Return [X, Y] of the center of cell containing provided text 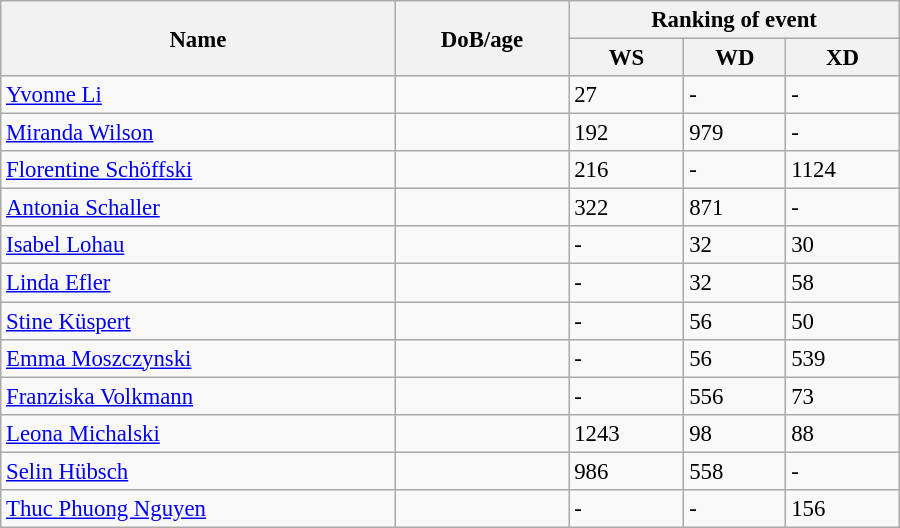
156 [842, 509]
Isabel Lohau [198, 245]
50 [842, 321]
Stine Küspert [198, 321]
558 [735, 471]
1243 [626, 433]
88 [842, 433]
Linda Efler [198, 283]
Florentine Schöffski [198, 170]
Antonia Schaller [198, 208]
XD [842, 58]
Name [198, 38]
556 [735, 396]
Leona Michalski [198, 433]
192 [626, 133]
322 [626, 208]
979 [735, 133]
58 [842, 283]
Franziska Volkmann [198, 396]
Thuc Phuong Nguyen [198, 509]
986 [626, 471]
WD [735, 58]
539 [842, 358]
Selin Hübsch [198, 471]
Yvonne Li [198, 95]
WS [626, 58]
27 [626, 95]
Miranda Wilson [198, 133]
1124 [842, 170]
30 [842, 245]
DoB/age [482, 38]
871 [735, 208]
Emma Moszczynski [198, 358]
216 [626, 170]
98 [735, 433]
Ranking of event [734, 20]
73 [842, 396]
